Scan for the cell matching the given text and deliver its (X, Y) coordinate at center. 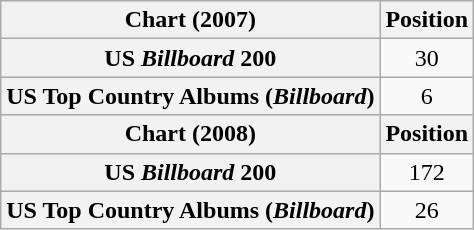
30 (427, 58)
6 (427, 96)
Chart (2007) (190, 20)
Chart (2008) (190, 134)
26 (427, 210)
172 (427, 172)
